Return (X, Y) of the center of cell containing provided text 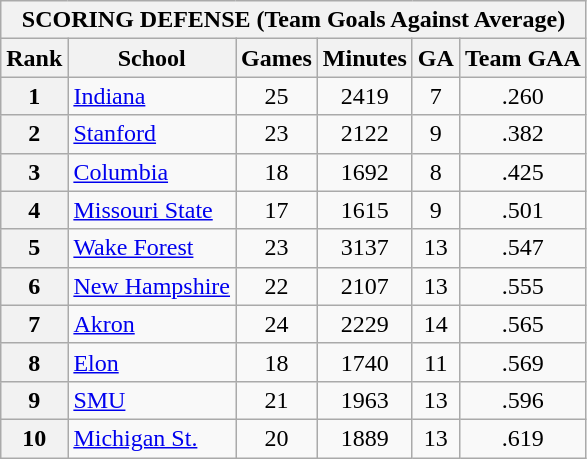
.260 (522, 96)
Michigan St. (152, 438)
10 (34, 438)
1740 (364, 362)
4 (34, 210)
2229 (364, 324)
.565 (522, 324)
GA (436, 58)
Columbia (152, 172)
.382 (522, 134)
Rank (34, 58)
1 (34, 96)
.569 (522, 362)
1615 (364, 210)
25 (277, 96)
Wake Forest (152, 248)
Stanford (152, 134)
Minutes (364, 58)
14 (436, 324)
Missouri State (152, 210)
.555 (522, 286)
Akron (152, 324)
2 (34, 134)
Elon (152, 362)
22 (277, 286)
17 (277, 210)
5 (34, 248)
1889 (364, 438)
6 (34, 286)
Team GAA (522, 58)
24 (277, 324)
SCORING DEFENSE (Team Goals Against Average) (294, 20)
2122 (364, 134)
Games (277, 58)
3137 (364, 248)
.596 (522, 400)
2107 (364, 286)
.501 (522, 210)
20 (277, 438)
.425 (522, 172)
11 (436, 362)
1963 (364, 400)
2419 (364, 96)
1692 (364, 172)
Indiana (152, 96)
.547 (522, 248)
.619 (522, 438)
SMU (152, 400)
School (152, 58)
21 (277, 400)
3 (34, 172)
New Hampshire (152, 286)
